Scan for the cell matching the given text and deliver its [X, Y] coordinate at center. 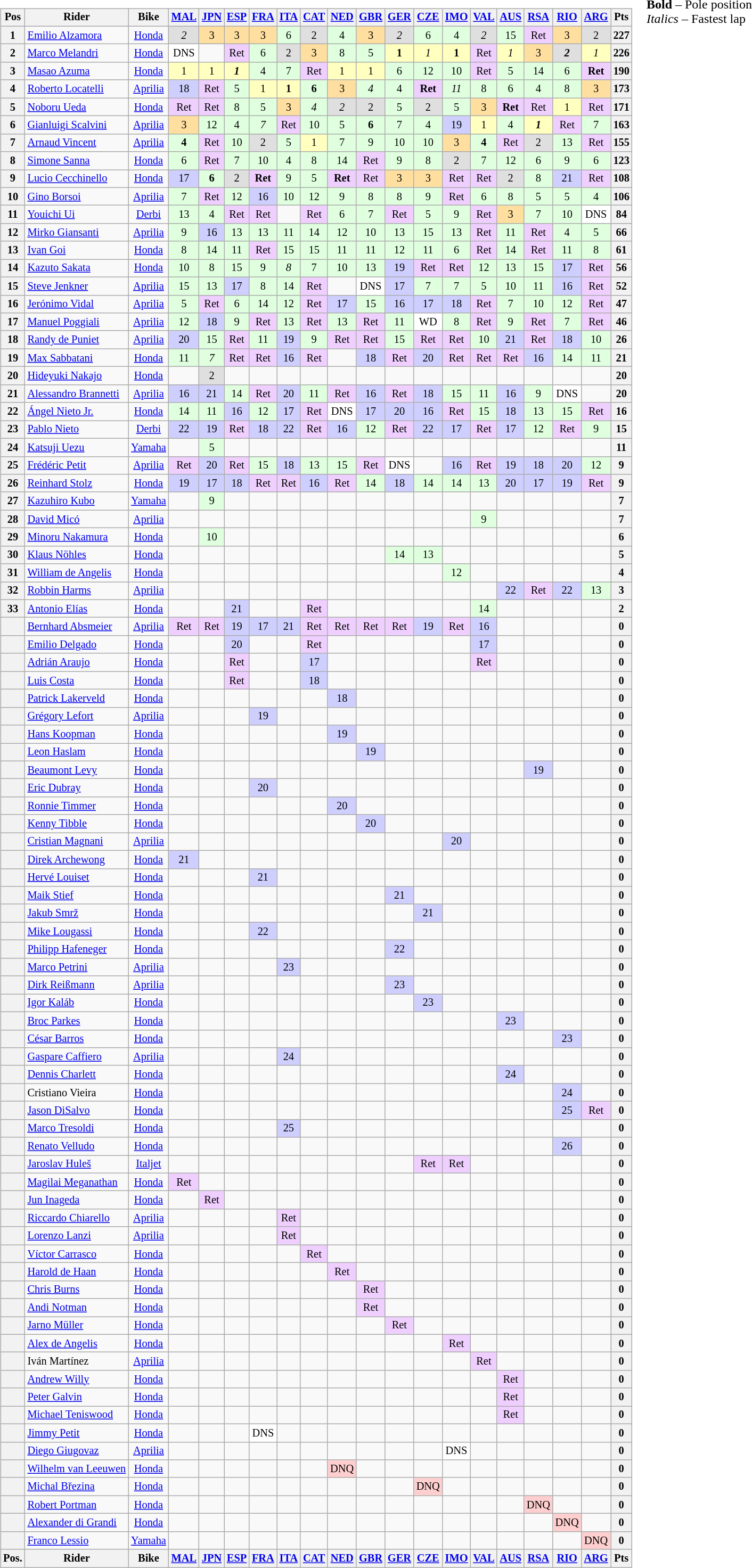
46 [622, 322]
Katsuji Uezu [77, 447]
Lorenzo Lanzi [77, 1236]
33 [13, 609]
William de Angelis [77, 573]
28 [13, 519]
Gino Borsoi [77, 196]
Wilhelm van Leeuwen [77, 1469]
Reinhard Stolz [77, 483]
Roberto Locatelli [77, 89]
Robert Portman [77, 1505]
Kazuhiro Kubo [77, 501]
Lucio Cecchinello [77, 179]
29 [13, 537]
56 [622, 268]
123 [622, 161]
Emilio Alzamora [77, 35]
Franco Lessio [77, 1540]
Kenny Tibble [77, 824]
Max Sabbatani [77, 358]
Ángel Nieto Jr. [77, 412]
Italjet [149, 1164]
Pos [13, 18]
27 [13, 501]
Grégory Lefort [77, 716]
Andrew Willy [77, 1380]
Luis Costa [77, 680]
Jason DiSalvo [77, 1111]
Gaspare Caffiero [77, 1057]
Alexander di Grandi [77, 1523]
Philipp Hafeneger [77, 949]
Pablo Nieto [77, 430]
Maik Stief [77, 896]
Chris Burns [77, 1290]
Víctor Carrasco [77, 1254]
Renato Velludo [77, 1146]
32 [13, 591]
163 [622, 125]
Robbin Harms [77, 591]
Harold de Haan [77, 1272]
Michael Teniswood [77, 1415]
Adrián Araujo [77, 662]
Jerónimo Vidal [77, 304]
227 [622, 35]
173 [622, 89]
190 [622, 71]
Masao Azuma [77, 71]
Eric Dubray [77, 788]
Magilai Meganathan [77, 1182]
Hervé Louiset [77, 877]
61 [622, 250]
Ivan Goi [77, 250]
Mike Lougassi [77, 931]
Cristian Magnani [77, 842]
30 [13, 555]
Antonio Elías [77, 609]
Emilio Delgado [77, 645]
Marco Petrini [77, 967]
Broc Parkes [77, 1021]
Kazuto Sakata [77, 268]
Mirko Giansanti [77, 233]
Klaus Nöhles [77, 555]
106 [622, 196]
Gianluigi Scalvini [77, 125]
Diego Giugovaz [77, 1451]
Manuel Poggiali [77, 322]
Patrick Lakerveld [77, 699]
52 [622, 286]
Marco Tresoldi [77, 1128]
Iván Martínez [77, 1361]
David Micó [77, 519]
31 [13, 573]
Hideyuki Nakajo [77, 376]
Alessandro Brannetti [77, 393]
Jun Inageda [77, 1200]
Andi Notman [77, 1308]
Frédéric Petit [77, 465]
Randy de Puniet [77, 340]
Pos. [13, 1558]
WD [428, 322]
Hans Koopman [77, 734]
Michal Březina [77, 1487]
Ronnie Timmer [77, 806]
108 [622, 179]
Simone Sanna [77, 161]
171 [622, 107]
Bernhard Absmeier [77, 627]
Arnaud Vincent [77, 143]
Cristiano Vieira [77, 1093]
84 [622, 215]
Peter Galvin [77, 1397]
Alex de Angelis [77, 1343]
Jarno Müller [77, 1326]
47 [622, 304]
Dennis Charlett [77, 1074]
226 [622, 53]
Youichi Ui [77, 215]
Jakub Smrž [77, 913]
Minoru Nakamura [77, 537]
Dirk Reißmann [77, 985]
Jimmy Petit [77, 1433]
Igor Kaláb [77, 1003]
66 [622, 233]
Noboru Ueda [77, 107]
155 [622, 143]
Steve Jenkner [77, 286]
Beaumont Levy [77, 770]
Riccardo Chiarello [77, 1218]
Leon Haslam [77, 752]
Direk Archewong [77, 859]
César Barros [77, 1039]
Jaroslav Huleš [77, 1164]
Marco Melandri [77, 53]
